For the text-containing cell, return its midpoint in [X, Y] coordinate format. 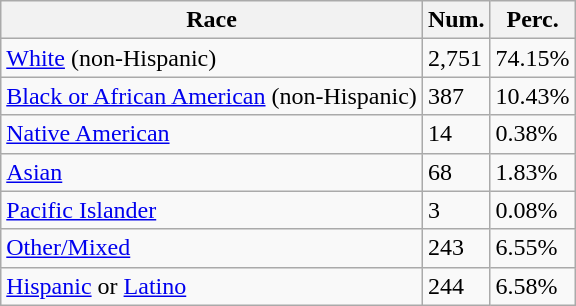
Race [212, 20]
Black or African American (non-Hispanic) [212, 96]
Asian [212, 172]
0.08% [532, 210]
Other/Mixed [212, 248]
6.55% [532, 248]
10.43% [532, 96]
0.38% [532, 134]
244 [456, 286]
3 [456, 210]
6.58% [532, 286]
Native American [212, 134]
14 [456, 134]
243 [456, 248]
68 [456, 172]
White (non-Hispanic) [212, 58]
Hispanic or Latino [212, 286]
387 [456, 96]
2,751 [456, 58]
Pacific Islander [212, 210]
Perc. [532, 20]
Num. [456, 20]
1.83% [532, 172]
74.15% [532, 58]
